Provide the [X, Y] coordinate of the cell's center where the given text is located.  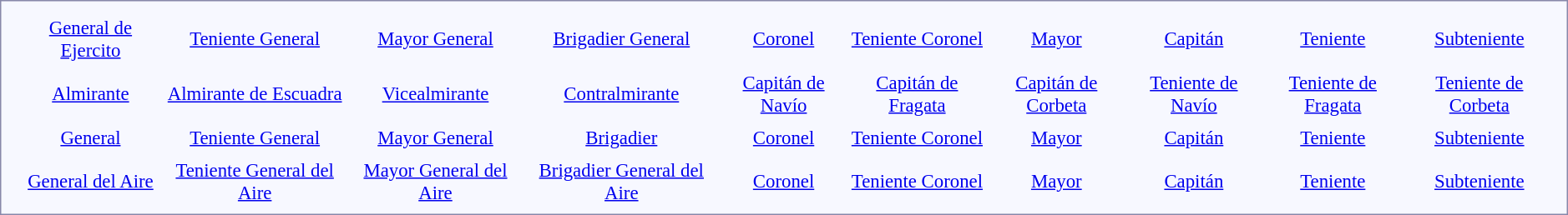
Almirante [90, 93]
Brigadier [621, 137]
Teniente General del Aire [255, 182]
General [90, 137]
Capitán de Corbeta [1057, 93]
Brigadier General [621, 38]
Vicealmirante [435, 93]
Capitán de Fragata [917, 93]
General del Aire [90, 182]
Contralmirante [621, 93]
Teniente de Navío [1194, 93]
General de Ejercito [90, 38]
Brigadier General del Aire [621, 182]
Mayor General del Aire [435, 182]
Capitán de Navío [783, 93]
Teniente de Corbeta [1479, 93]
Almirante de Escuadra [255, 93]
Teniente de Fragata [1333, 93]
